Find where the given text appears and provide that cell's center as [x, y] coordinate. 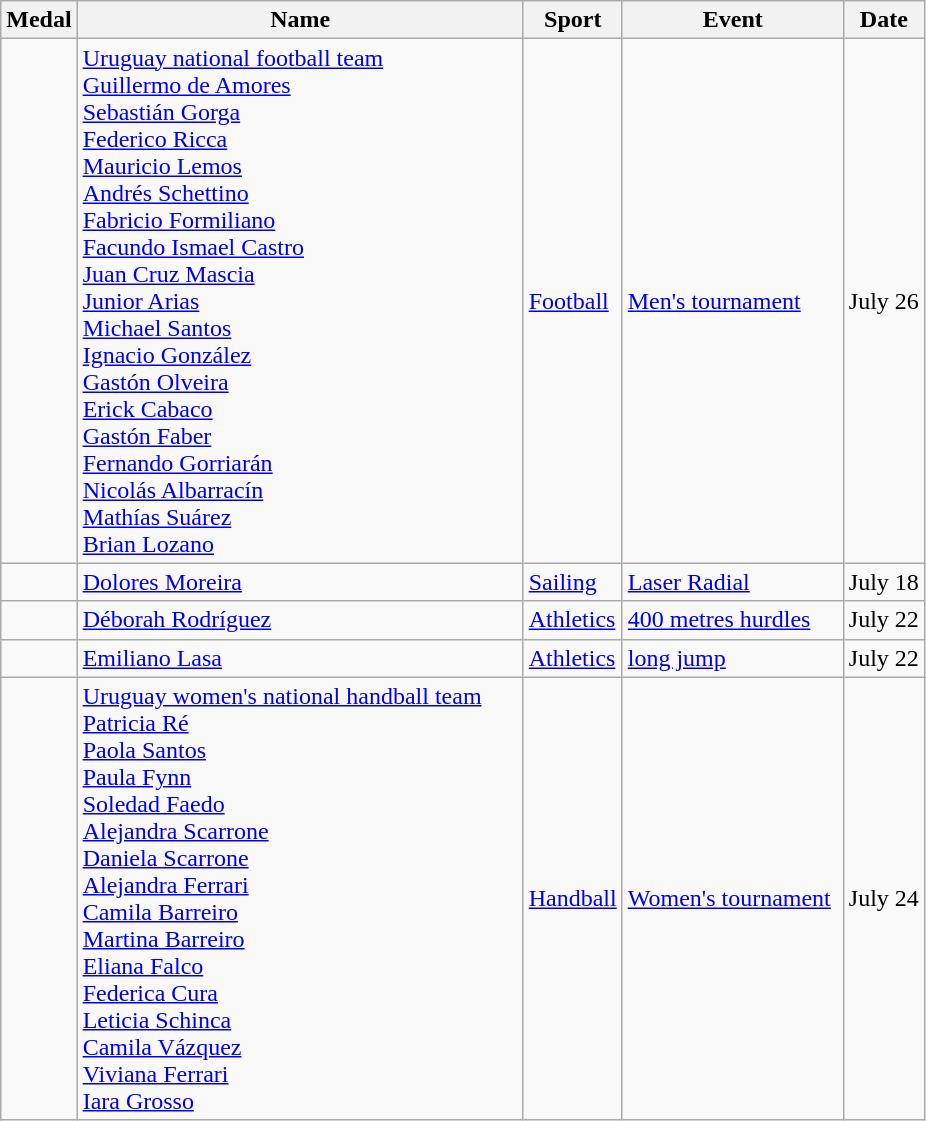
long jump [732, 658]
July 26 [884, 301]
Sailing [572, 582]
Laser Radial [732, 582]
Name [300, 20]
Date [884, 20]
Football [572, 301]
Women's tournament [732, 898]
Event [732, 20]
July 18 [884, 582]
Dolores Moreira [300, 582]
Sport [572, 20]
Handball [572, 898]
July 24 [884, 898]
Men's tournament [732, 301]
Medal [39, 20]
Déborah Rodríguez [300, 620]
Emiliano Lasa [300, 658]
400 metres hurdles [732, 620]
